From the cell containing the given text, extract its center point as [X, Y] coordinate. 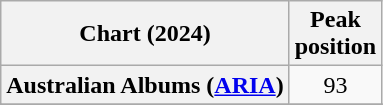
Chart (2024) [145, 34]
Australian Albums (ARIA) [145, 85]
93 [335, 85]
Peakposition [335, 34]
